Detect which cell encompasses the target text, then output its (X, Y) center coordinate. 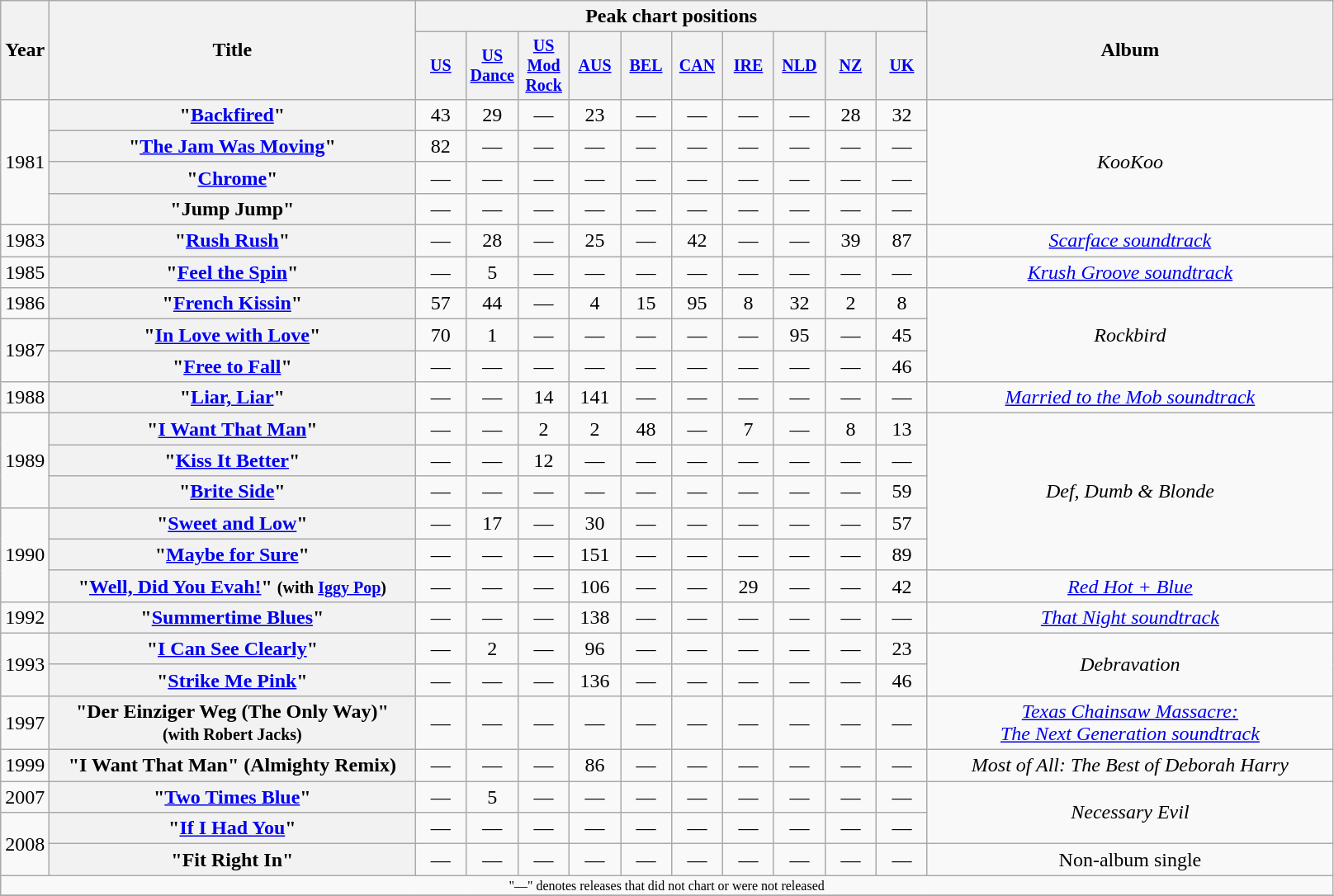
82 (441, 146)
141 (595, 398)
1988 (25, 398)
4 (595, 304)
Year (25, 50)
US (441, 66)
Necessary Evil (1129, 813)
"Maybe for Sure" (233, 554)
1985 (25, 272)
Non-album single (1129, 860)
1992 (25, 617)
59 (901, 492)
BEL (646, 66)
Scarface soundtrack (1129, 241)
136 (595, 680)
106 (595, 586)
NLD (799, 66)
"Summertime Blues" (233, 617)
1983 (25, 241)
Title (233, 50)
15 (646, 304)
US Mod Rock (544, 66)
"Strike Me Pink" (233, 680)
USDance (492, 66)
1997 (25, 723)
1981 (25, 162)
UK (901, 66)
30 (595, 523)
39 (850, 241)
Texas Chainsaw Massacre:The Next Generation soundtrack (1129, 723)
12 (544, 460)
1993 (25, 664)
13 (901, 429)
Krush Groove soundtrack (1129, 272)
"Der Einziger Weg (The Only Way)"(with Robert Jacks) (233, 723)
1989 (25, 460)
14 (544, 398)
Album (1129, 50)
"Rush Rush" (233, 241)
138 (595, 617)
NZ (850, 66)
1990 (25, 554)
1986 (25, 304)
45 (901, 335)
"Well, Did You Evah!" (with Iggy Pop) (233, 586)
7 (749, 429)
Most of All: The Best of Deborah Harry (1129, 766)
"Two Times Blue" (233, 797)
Def, Dumb & Blonde (1129, 492)
"The Jam Was Moving" (233, 146)
17 (492, 523)
IRE (749, 66)
"If I Had You" (233, 828)
"Kiss It Better" (233, 460)
"French Kissin" (233, 304)
87 (901, 241)
86 (595, 766)
70 (441, 335)
89 (901, 554)
KooKoo (1129, 162)
That Night soundtrack (1129, 617)
43 (441, 115)
44 (492, 304)
"Fit Right In" (233, 860)
1999 (25, 766)
"I Want That Man" (233, 429)
AUS (595, 66)
CAN (698, 66)
"I Can See Clearly" (233, 648)
"In Love with Love" (233, 335)
2008 (25, 844)
"Free to Fall" (233, 366)
"Brite Side" (233, 492)
"Sweet and Low" (233, 523)
"Backfired" (233, 115)
"Feel the Spin" (233, 272)
Red Hot + Blue (1129, 586)
25 (595, 241)
"Liar, Liar" (233, 398)
1987 (25, 351)
"Chrome" (233, 177)
"—" denotes releases that did not chart or were not released (667, 885)
2007 (25, 797)
Debravation (1129, 664)
96 (595, 648)
151 (595, 554)
1 (492, 335)
Rockbird (1129, 335)
"I Want That Man" (Almighty Remix) (233, 766)
Married to the Mob soundtrack (1129, 398)
48 (646, 429)
Peak chart positions (672, 17)
"Jump Jump" (233, 209)
